Capture the cell that displays the provided text and extract its (X, Y) central coordinate. 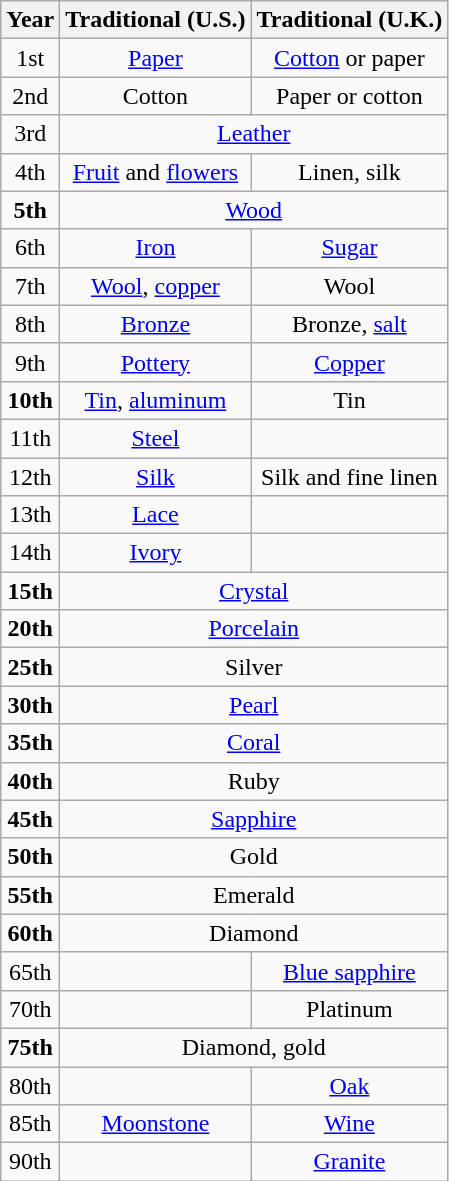
40th (30, 781)
13th (30, 515)
11th (30, 438)
1st (30, 58)
Pottery (156, 362)
Diamond, gold (254, 1047)
Silk and fine linen (350, 477)
Silver (254, 667)
35th (30, 743)
Wool (350, 286)
55th (30, 895)
70th (30, 1009)
Iron (156, 248)
Copper (350, 362)
6th (30, 248)
4th (30, 172)
Bronze (156, 324)
Porcelain (254, 629)
9th (30, 362)
Sapphire (254, 819)
14th (30, 553)
Wine (350, 1124)
Leather (254, 134)
Pearl (254, 705)
Wool, copper (156, 286)
15th (30, 591)
90th (30, 1162)
20th (30, 629)
Year (30, 20)
Platinum (350, 1009)
25th (30, 667)
Oak (350, 1085)
75th (30, 1047)
60th (30, 933)
45th (30, 819)
Silk (156, 477)
80th (30, 1085)
Lace (156, 515)
Steel (156, 438)
Sugar (350, 248)
Paper or cotton (350, 96)
Emerald (254, 895)
Cotton or paper (350, 58)
Ruby (254, 781)
Ivory (156, 553)
Coral (254, 743)
3rd (30, 134)
8th (30, 324)
Moonstone (156, 1124)
Linen, silk (350, 172)
Fruit and flowers (156, 172)
30th (30, 705)
Blue sapphire (350, 971)
12th (30, 477)
2nd (30, 96)
65th (30, 971)
Gold (254, 857)
Wood (254, 210)
5th (30, 210)
10th (30, 400)
Granite (350, 1162)
Paper (156, 58)
85th (30, 1124)
Cotton (156, 96)
Bronze, salt (350, 324)
Diamond (254, 933)
50th (30, 857)
Tin, aluminum (156, 400)
7th (30, 286)
Traditional (U.S.) (156, 20)
Crystal (254, 591)
Traditional (U.K.) (350, 20)
Tin (350, 400)
